Provide the [X, Y] coordinate of the cell's center where the given text is located.  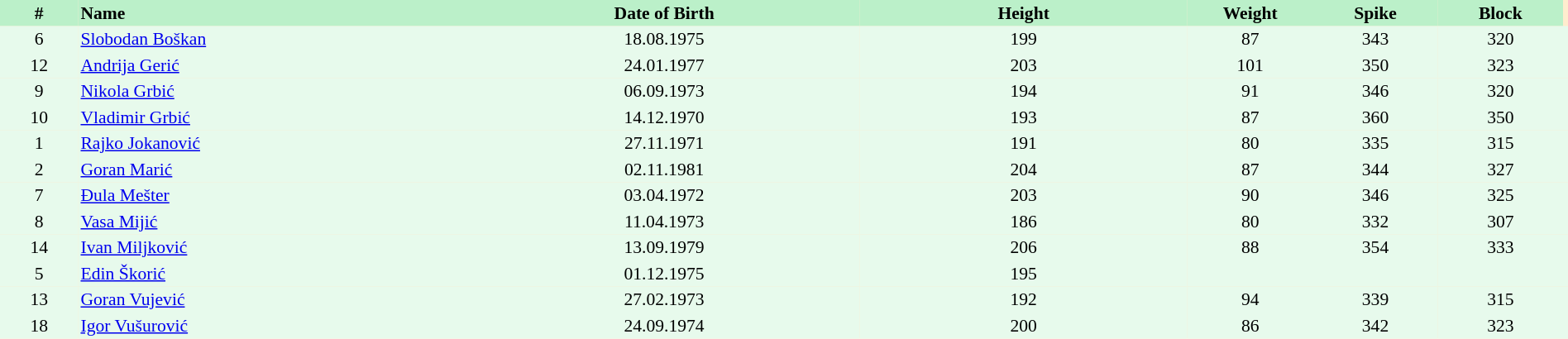
354 [1374, 248]
24.09.1974 [664, 326]
12 [39, 65]
191 [1024, 144]
90 [1250, 195]
327 [1500, 169]
Height [1024, 13]
27.02.1973 [664, 299]
24.01.1977 [664, 65]
Slobodan Boškan [273, 40]
Spike [1374, 13]
307 [1500, 222]
335 [1374, 144]
18.08.1975 [664, 40]
18 [39, 326]
Vladimir Grbić [273, 117]
332 [1374, 222]
14 [39, 248]
Đula Mešter [273, 195]
343 [1374, 40]
195 [1024, 274]
14.12.1970 [664, 117]
200 [1024, 326]
186 [1024, 222]
344 [1374, 169]
13 [39, 299]
06.09.1973 [664, 91]
204 [1024, 169]
94 [1250, 299]
7 [39, 195]
Vasa Mijić [273, 222]
86 [1250, 326]
194 [1024, 91]
206 [1024, 248]
13.09.1979 [664, 248]
01.12.1975 [664, 274]
02.11.1981 [664, 169]
# [39, 13]
101 [1250, 65]
Rajko Jokanović [273, 144]
Edin Škorić [273, 274]
192 [1024, 299]
Nikola Grbić [273, 91]
Name [273, 13]
9 [39, 91]
325 [1500, 195]
199 [1024, 40]
360 [1374, 117]
193 [1024, 117]
Block [1500, 13]
333 [1500, 248]
8 [39, 222]
2 [39, 169]
03.04.1972 [664, 195]
Goran Vujević [273, 299]
10 [39, 117]
Weight [1250, 13]
342 [1374, 326]
Ivan Miljković [273, 248]
11.04.1973 [664, 222]
1 [39, 144]
Igor Vušurović [273, 326]
27.11.1971 [664, 144]
339 [1374, 299]
88 [1250, 248]
6 [39, 40]
91 [1250, 91]
Goran Marić [273, 169]
Andrija Gerić [273, 65]
Date of Birth [664, 13]
5 [39, 274]
